Pinpoint the cell where the given text exists, returning its [x, y] midpoint coordinate. 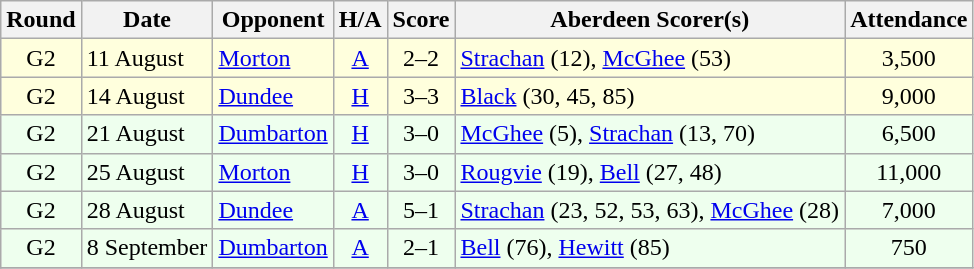
11 August [147, 58]
Strachan (23, 52, 53, 63), McGhee (28) [650, 210]
21 August [147, 134]
6,500 [909, 134]
H/A [360, 20]
3–3 [421, 96]
750 [909, 248]
Bell (76), Hewitt (85) [650, 248]
2–2 [421, 58]
Aberdeen Scorer(s) [650, 20]
Black (30, 45, 85) [650, 96]
14 August [147, 96]
McGhee (5), Strachan (13, 70) [650, 134]
8 September [147, 248]
Rougvie (19), Bell (27, 48) [650, 172]
Score [421, 20]
Strachan (12), McGhee (53) [650, 58]
11,000 [909, 172]
9,000 [909, 96]
Attendance [909, 20]
Date [147, 20]
3,500 [909, 58]
7,000 [909, 210]
5–1 [421, 210]
2–1 [421, 248]
28 August [147, 210]
Opponent [273, 20]
25 August [147, 172]
Round [41, 20]
